From the cell containing the given text, extract its center point as (x, y) coordinate. 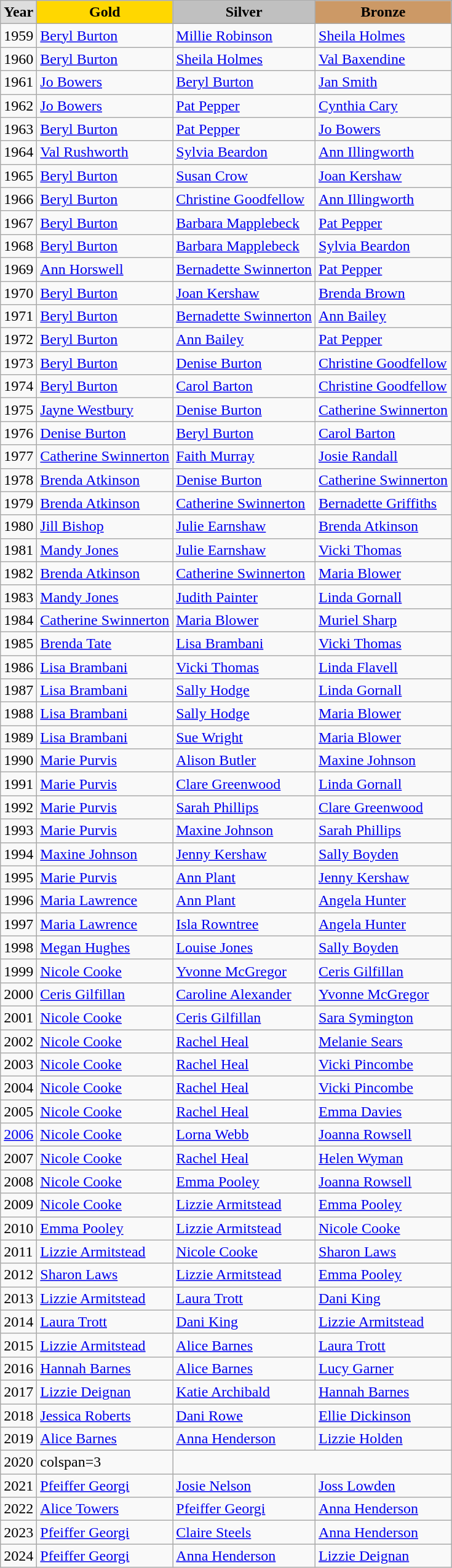
1976 (18, 433)
Millie Robinson (244, 36)
colspan=3 (105, 1462)
Dani Rowe (244, 1415)
1984 (18, 620)
Alice Towers (105, 1509)
2024 (18, 1556)
1991 (18, 784)
Joss Lowden (384, 1486)
1967 (18, 222)
1999 (18, 971)
Emma Davies (384, 1111)
Linda Flavell (384, 667)
1987 (18, 691)
2022 (18, 1509)
Gold (105, 12)
1992 (18, 807)
Jill Bishop (105, 527)
Cynthia Cary (384, 106)
Isla Rowntree (244, 924)
Jessica Roberts (105, 1415)
1975 (18, 410)
Jan Smith (384, 82)
1970 (18, 293)
1988 (18, 714)
1962 (18, 106)
2017 (18, 1392)
Louise Jones (244, 947)
1968 (18, 246)
Brenda Tate (105, 643)
1966 (18, 199)
Katie Archibald (244, 1392)
2013 (18, 1298)
1974 (18, 386)
2019 (18, 1439)
Lorna Webb (244, 1135)
1993 (18, 831)
1985 (18, 643)
2009 (18, 1205)
Muriel Sharp (384, 620)
Caroline Alexander (244, 994)
1997 (18, 924)
Year (18, 12)
2003 (18, 1065)
Faith Murray (244, 457)
2011 (18, 1252)
1961 (18, 82)
Alison Butler (244, 761)
2015 (18, 1345)
Claire Steels (244, 1532)
1965 (18, 176)
1981 (18, 550)
2012 (18, 1275)
Bronze (384, 12)
1964 (18, 152)
Brenda Brown (384, 293)
Sara Symington (384, 1017)
Bernadette Griffiths (384, 503)
2001 (18, 1017)
2000 (18, 994)
Jayne Westbury (105, 410)
2018 (18, 1415)
2023 (18, 1532)
1982 (18, 573)
1990 (18, 761)
Ann Horswell (105, 269)
2002 (18, 1041)
2005 (18, 1111)
2020 (18, 1462)
2021 (18, 1486)
2016 (18, 1368)
Sue Wright (244, 737)
1978 (18, 480)
1994 (18, 854)
1983 (18, 597)
Helen Wyman (384, 1158)
Silver (244, 12)
Val Baxendine (384, 59)
1977 (18, 457)
Josie Randall (384, 457)
2006 (18, 1135)
1980 (18, 527)
1959 (18, 36)
Judith Painter (244, 597)
1972 (18, 340)
Josie Nelson (244, 1486)
Ellie Dickinson (384, 1415)
Lucy Garner (384, 1368)
1963 (18, 129)
1989 (18, 737)
1998 (18, 947)
2008 (18, 1182)
1995 (18, 877)
1986 (18, 667)
1979 (18, 503)
1973 (18, 363)
2004 (18, 1088)
1969 (18, 269)
1971 (18, 316)
Val Rushworth (105, 152)
2014 (18, 1322)
1996 (18, 901)
Megan Hughes (105, 947)
2010 (18, 1228)
Lizzie Holden (384, 1439)
Melanie Sears (384, 1041)
Susan Crow (244, 176)
2007 (18, 1158)
1960 (18, 59)
